Extract the [X, Y] coordinate from the center of the cell holding the provided text.  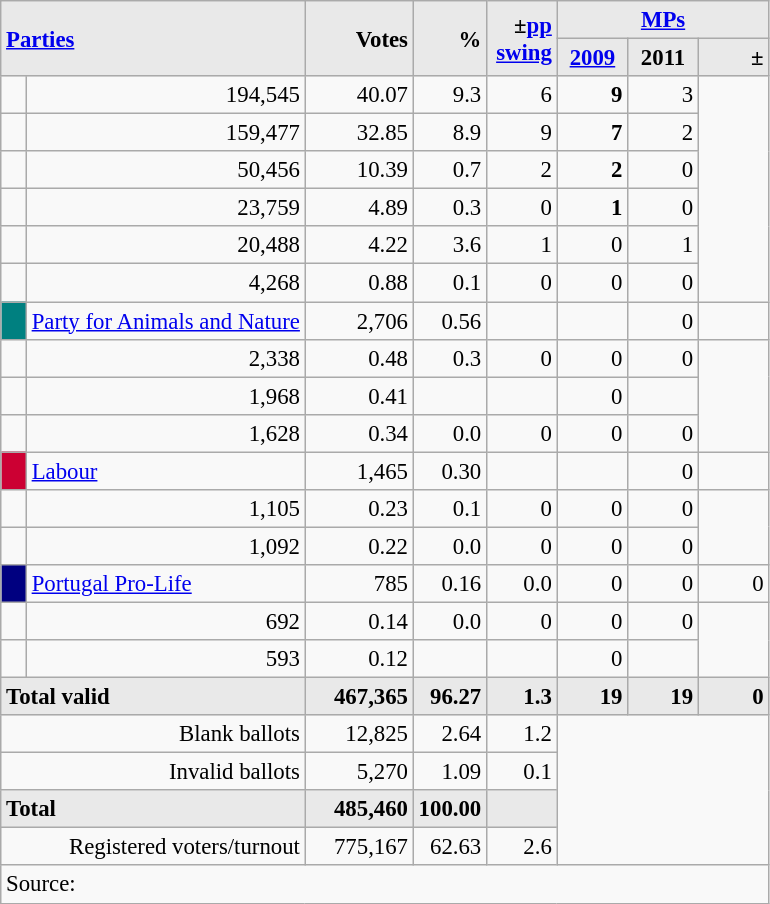
3 [664, 95]
12,825 [359, 734]
62.63 [450, 847]
Votes [359, 38]
0.56 [450, 321]
2009 [592, 58]
50,456 [166, 170]
23,759 [166, 208]
775,167 [359, 847]
1.09 [450, 772]
96.27 [450, 697]
7 [592, 133]
194,545 [166, 95]
159,477 [166, 133]
32.85 [359, 133]
100.00 [450, 809]
1,628 [166, 433]
2,338 [166, 358]
0.14 [359, 621]
2011 [664, 58]
Blank ballots [153, 734]
1.3 [522, 697]
2.64 [450, 734]
Total valid [153, 697]
4.89 [359, 208]
8.9 [450, 133]
Total [153, 809]
0.23 [359, 509]
593 [166, 659]
20,488 [166, 245]
692 [166, 621]
Parties [153, 38]
Party for Animals and Nature [166, 321]
0.30 [450, 471]
1.2 [522, 734]
0.7 [450, 170]
MPs [663, 20]
Invalid ballots [153, 772]
2.6 [522, 847]
±pp swing [522, 38]
485,460 [359, 809]
1,092 [166, 546]
4,268 [166, 283]
6 [522, 95]
± [734, 58]
1,968 [166, 396]
467,365 [359, 697]
4.22 [359, 245]
Registered voters/turnout [153, 847]
Portugal Pro-Life [166, 584]
0.34 [359, 433]
10.39 [359, 170]
0.48 [359, 358]
% [450, 38]
3.6 [450, 245]
0.88 [359, 283]
1,465 [359, 471]
Labour [166, 471]
Source: [385, 885]
40.07 [359, 95]
0.22 [359, 546]
0.41 [359, 396]
5,270 [359, 772]
9.3 [450, 95]
0.16 [450, 584]
785 [359, 584]
0.12 [359, 659]
2,706 [359, 321]
1,105 [166, 509]
